Scan for the cell matching the given text and deliver its (x, y) coordinate at center. 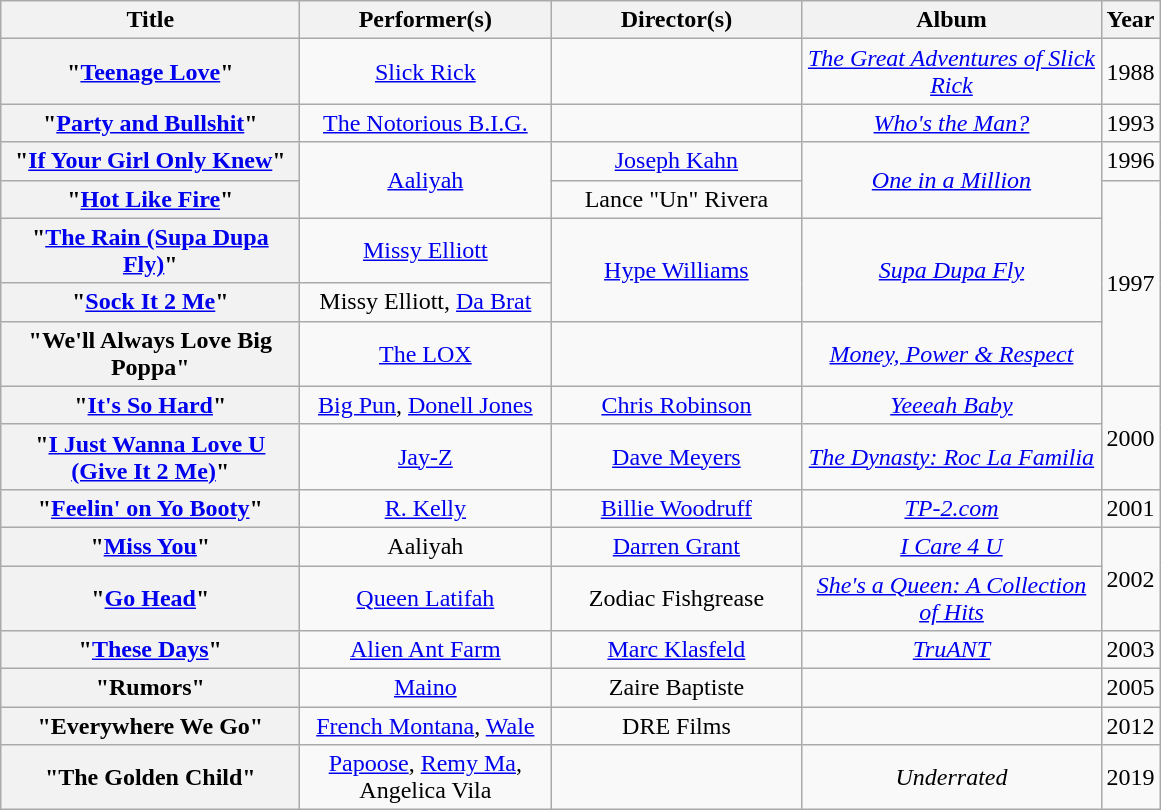
"I Just Wanna Love U (Give It 2 Me)" (150, 456)
Album (952, 20)
Maino (426, 688)
Big Pun, Donell Jones (426, 405)
"Teenage Love" (150, 72)
2012 (1130, 726)
I Care 4 U (952, 546)
1997 (1130, 283)
"Sock It 2 Me" (150, 302)
Zaire Baptiste (676, 688)
Director(s) (676, 20)
Supa Dupa Fly (952, 270)
"It's So Hard" (150, 405)
Marc Klasfeld (676, 650)
Underrated (952, 778)
Queen Latifah (426, 598)
Money, Power & Respect (952, 354)
The Notorious B.I.G. (426, 123)
Missy Elliott, Da Brat (426, 302)
2003 (1130, 650)
"These Days" (150, 650)
"Party and Bullshit" (150, 123)
"Hot Like Fire" (150, 199)
1996 (1130, 161)
"The Golden Child" (150, 778)
2019 (1130, 778)
2000 (1130, 438)
"If Your Girl Only Knew" (150, 161)
Performer(s) (426, 20)
Chris Robinson (676, 405)
The Great Adventures of Slick Rick (952, 72)
TP-2.com (952, 508)
"Miss You" (150, 546)
Year (1130, 20)
"Everywhere We Go" (150, 726)
2002 (1130, 578)
2005 (1130, 688)
R. Kelly (426, 508)
Jay-Z (426, 456)
The LOX (426, 354)
2001 (1130, 508)
Who's the Man? (952, 123)
French Montana, Wale (426, 726)
"Rumors" (150, 688)
"Go Head" (150, 598)
Hype Williams (676, 270)
1988 (1130, 72)
Zodiac Fishgrease (676, 598)
Joseph Kahn (676, 161)
The Dynasty: Roc La Familia (952, 456)
Alien Ant Farm (426, 650)
She's a Queen: A Collection of Hits (952, 598)
DRE Films (676, 726)
Lance "Un" Rivera (676, 199)
Papoose, Remy Ma, Angelica Vila (426, 778)
Missy Elliott (426, 250)
"The Rain (Supa Dupa Fly)" (150, 250)
Dave Meyers (676, 456)
Title (150, 20)
Slick Rick (426, 72)
TruANT (952, 650)
Darren Grant (676, 546)
"We'll Always Love Big Poppa" (150, 354)
Yeeeah Baby (952, 405)
Billie Woodruff (676, 508)
One in a Million (952, 180)
1993 (1130, 123)
"Feelin' on Yo Booty" (150, 508)
